Output the (X, Y) coordinate of the center of the cell containing the given text.  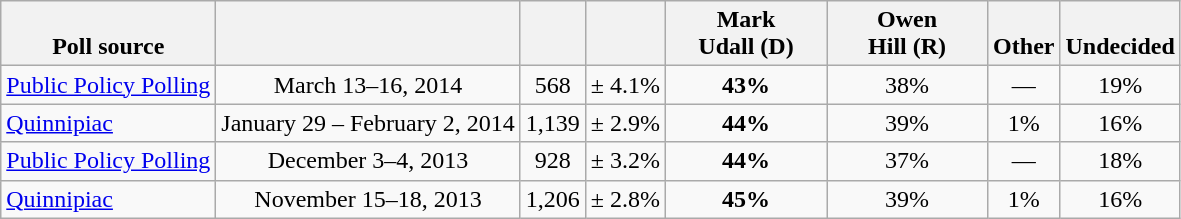
Other (1024, 34)
± 2.9% (625, 123)
45% (746, 199)
OwenHill (R) (908, 34)
43% (746, 85)
Poll source (108, 34)
38% (908, 85)
MarkUdall (D) (746, 34)
January 29 – February 2, 2014 (368, 123)
928 (552, 161)
± 3.2% (625, 161)
568 (552, 85)
18% (1120, 161)
1,206 (552, 199)
19% (1120, 85)
November 15–18, 2013 (368, 199)
December 3–4, 2013 (368, 161)
± 4.1% (625, 85)
± 2.8% (625, 199)
Undecided (1120, 34)
1,139 (552, 123)
37% (908, 161)
March 13–16, 2014 (368, 85)
